Return the (x, y) coordinate for the center point of the cell that contains the specified text.  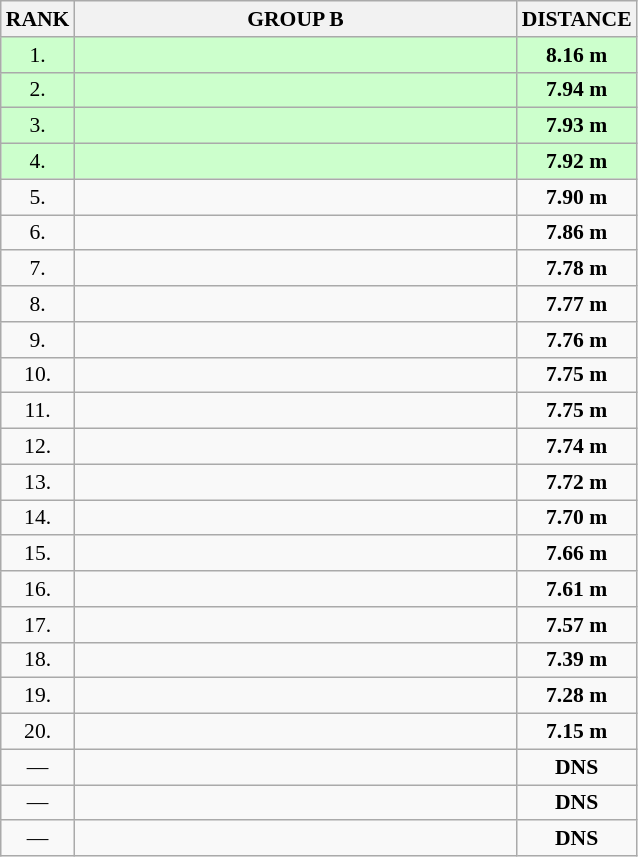
11. (38, 411)
6. (38, 233)
7.77 m (577, 304)
2. (38, 90)
3. (38, 126)
7.94 m (577, 90)
7.76 m (577, 340)
7.74 m (577, 447)
9. (38, 340)
RANK (38, 19)
DISTANCE (577, 19)
7.15 m (577, 732)
4. (38, 162)
8.16 m (577, 55)
16. (38, 589)
15. (38, 554)
1. (38, 55)
20. (38, 732)
8. (38, 304)
7. (38, 269)
7.61 m (577, 589)
7.39 m (577, 660)
7.86 m (577, 233)
7.92 m (577, 162)
7.57 m (577, 625)
14. (38, 518)
18. (38, 660)
17. (38, 625)
GROUP B (295, 19)
7.66 m (577, 554)
10. (38, 375)
19. (38, 696)
7.28 m (577, 696)
7.78 m (577, 269)
13. (38, 482)
7.70 m (577, 518)
7.72 m (577, 482)
12. (38, 447)
7.93 m (577, 126)
5. (38, 197)
7.90 m (577, 197)
